Identify which cell holds the provided text, then report its [X, Y] central coordinate. 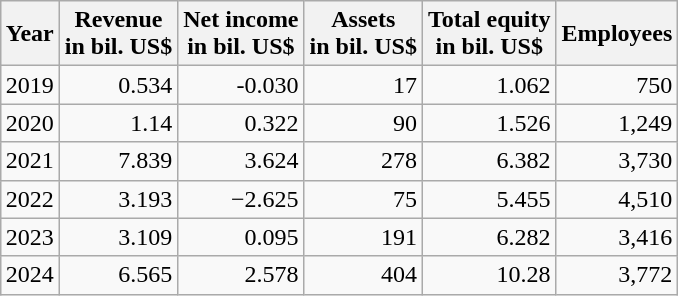
Employees [617, 34]
0.322 [241, 123]
−2.625 [241, 199]
4,510 [617, 199]
Net incomein bil. US$ [241, 34]
2.578 [241, 275]
1.526 [490, 123]
3.193 [118, 199]
404 [363, 275]
Assetsin bil. US$ [363, 34]
2024 [30, 275]
3,772 [617, 275]
3.624 [241, 161]
90 [363, 123]
0.095 [241, 237]
Revenuein bil. US$ [118, 34]
2023 [30, 237]
3.109 [118, 237]
10.28 [490, 275]
Year [30, 34]
17 [363, 85]
Total equityin bil. US$ [490, 34]
-0.030 [241, 85]
6.282 [490, 237]
3,730 [617, 161]
1,249 [617, 123]
750 [617, 85]
75 [363, 199]
1.062 [490, 85]
0.534 [118, 85]
5.455 [490, 199]
278 [363, 161]
2021 [30, 161]
2020 [30, 123]
6.565 [118, 275]
2022 [30, 199]
7.839 [118, 161]
2019 [30, 85]
3,416 [617, 237]
1.14 [118, 123]
191 [363, 237]
6.382 [490, 161]
